For the text-containing cell, return its midpoint in (X, Y) coordinate format. 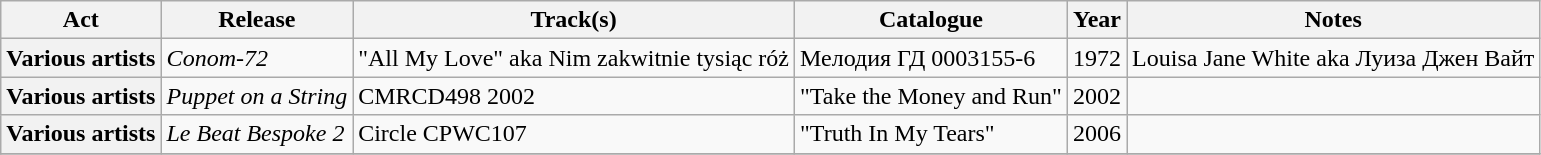
Le Beat Bespoke 2 (257, 134)
Year (1096, 20)
"Truth In My Tears" (932, 134)
"All My Love" aka Nim zakwitnie tysiąc róż (574, 58)
Track(s) (574, 20)
"Take the Money and Run" (932, 96)
Сопот-72 (257, 58)
2006 (1096, 134)
Мелодия ГД 0003155-6 (932, 58)
2002 (1096, 96)
Catalogue (932, 20)
Release (257, 20)
Act (81, 20)
Louisa Jane White aka Луиза Джен Вайт (1334, 58)
Circle CPWC107 (574, 134)
1972 (1096, 58)
CMRCD498 2002 (574, 96)
Puppet on a String (257, 96)
Notes (1334, 20)
